Determine the (x, y) coordinate at the center of the cell enclosing the given text.  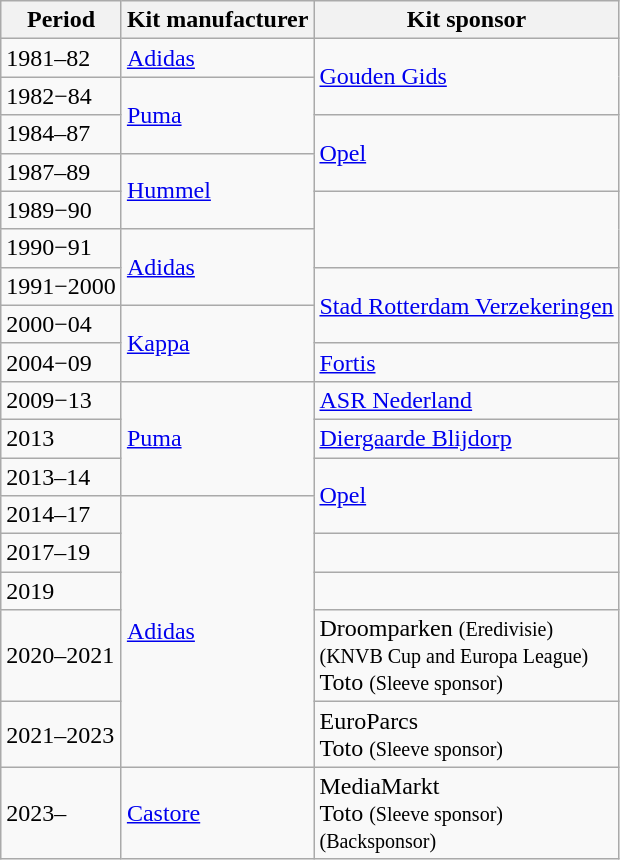
1987–89 (62, 172)
2009−13 (62, 400)
1981–82 (62, 58)
2014–17 (62, 515)
2017–19 (62, 553)
Kit sponsor (466, 20)
Kit manufacturer (218, 20)
EuroParcsToto (Sleeve sponsor) (466, 734)
2000−04 (62, 324)
ASR Nederland (466, 400)
1990−91 (62, 248)
1991−2000 (62, 286)
Castore (218, 813)
1989−90 (62, 210)
Period (62, 20)
Hummel (218, 191)
1984–87 (62, 134)
2019 (62, 591)
Diergaarde Blijdorp (466, 438)
2013 (62, 438)
2004−09 (62, 362)
2023– (62, 813)
2013–14 (62, 477)
Stad Rotterdam Verzekeringen (466, 305)
Gouden Gids (466, 77)
2021–2023 (62, 734)
1982−84 (62, 96)
Droomparken (Eredivisie) (KNVB Cup and Europa League)Toto (Sleeve sponsor) (466, 656)
MediaMarktToto (Sleeve sponsor) (Backsponsor) (466, 813)
Kappa (218, 343)
2020–2021 (62, 656)
Fortis (466, 362)
